Determine the [x, y] coordinate at the center of the cell enclosing the given text.  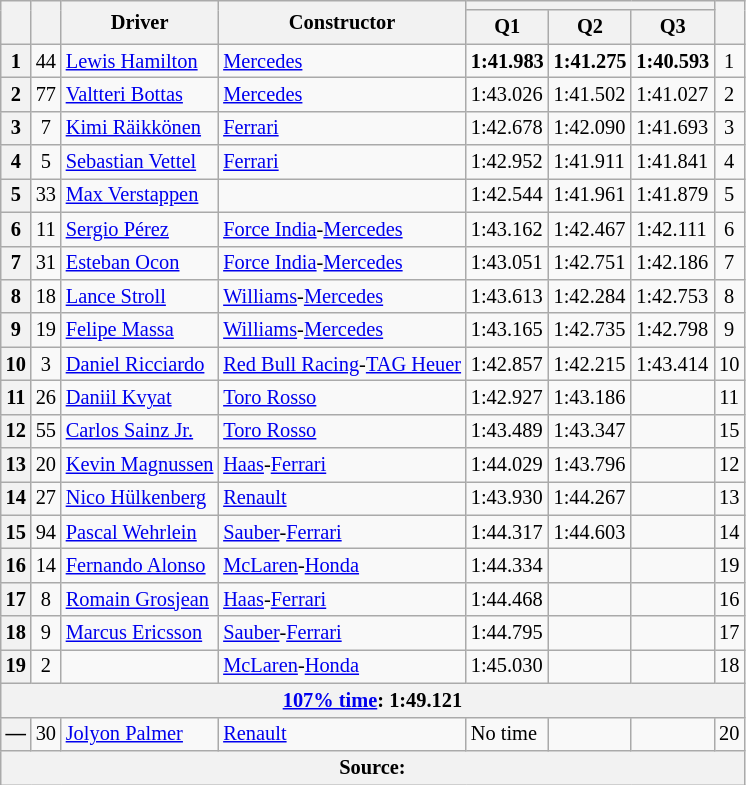
Q2 [590, 27]
1:42.798 [672, 330]
1:42.678 [508, 128]
Q3 [672, 27]
Esteban Ocon [140, 263]
44 [46, 61]
Kevin Magnussen [140, 465]
1:44.029 [508, 465]
Red Bull Racing-TAG Heuer [342, 364]
1:44.317 [508, 532]
1:43.186 [590, 397]
1:41.841 [672, 162]
Carlos Sainz Jr. [140, 431]
Lance Stroll [140, 296]
107% time: 1:49.121 [372, 700]
1:44.334 [508, 565]
1:42.857 [508, 364]
Romain Grosjean [140, 599]
1:44.468 [508, 599]
1:41.879 [672, 195]
1:41.275 [590, 61]
1:43.489 [508, 431]
1:41.693 [672, 128]
30 [46, 734]
1:42.467 [590, 229]
1:41.983 [508, 61]
1:42.284 [590, 296]
1:43.796 [590, 465]
1:41.502 [590, 94]
Lewis Hamilton [140, 61]
Source: [372, 767]
1:42.735 [590, 330]
1:42.544 [508, 195]
1:43.165 [508, 330]
1:44.795 [508, 633]
31 [46, 263]
1:42.751 [590, 263]
1:42.952 [508, 162]
1:42.186 [672, 263]
Fernando Alonso [140, 565]
1:43.026 [508, 94]
Sergio Pérez [140, 229]
1:42.111 [672, 229]
No time [508, 734]
33 [46, 195]
— [16, 734]
Nico Hülkenberg [140, 498]
1:42.927 [508, 397]
1:42.753 [672, 296]
1:44.267 [590, 498]
Daniel Ricciardo [140, 364]
1:44.603 [590, 532]
1:41.961 [590, 195]
1:41.027 [672, 94]
1:45.030 [508, 666]
Felipe Massa [140, 330]
1:40.593 [672, 61]
Jolyon Palmer [140, 734]
1:43.347 [590, 431]
Driver [140, 22]
Q1 [508, 27]
1:43.414 [672, 364]
1:43.613 [508, 296]
Kimi Räikkönen [140, 128]
77 [46, 94]
1:43.051 [508, 263]
Marcus Ericsson [140, 633]
Constructor [342, 22]
27 [46, 498]
1:43.162 [508, 229]
26 [46, 397]
1:43.930 [508, 498]
Max Verstappen [140, 195]
1:42.090 [590, 128]
1:42.215 [590, 364]
1:41.911 [590, 162]
94 [46, 532]
55 [46, 431]
Daniil Kvyat [140, 397]
Sebastian Vettel [140, 162]
Pascal Wehrlein [140, 532]
Valtteri Bottas [140, 94]
